Find where the given text appears and provide that cell's center as [X, Y] coordinate. 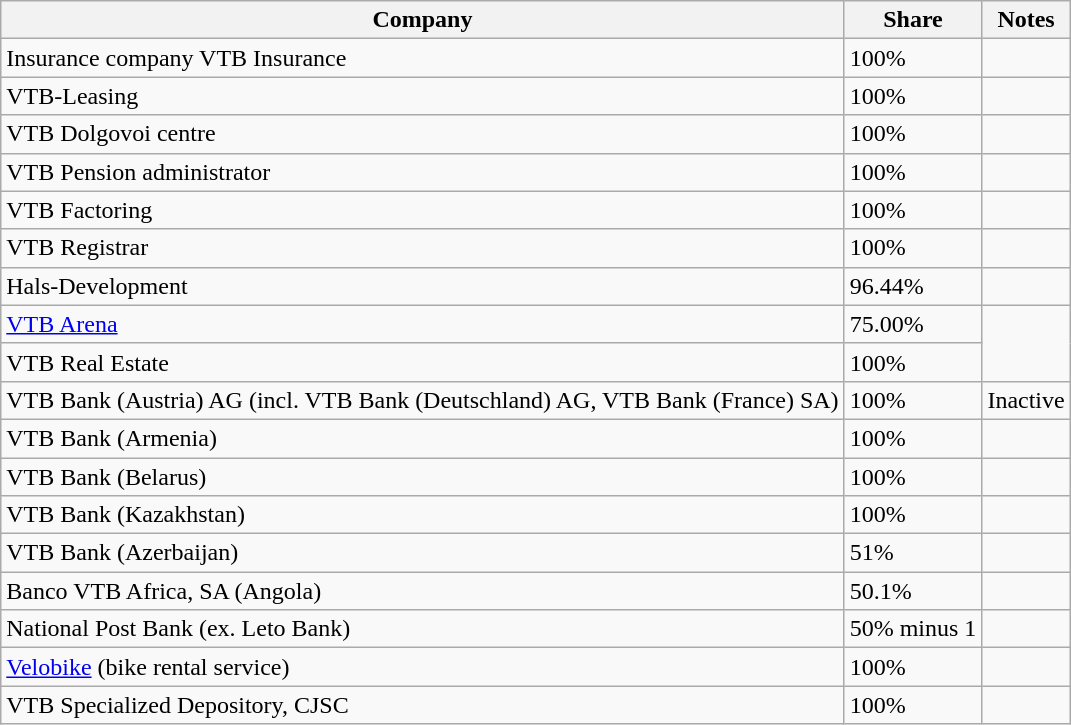
VTB Bank (Austria) AG (incl. VTB Bank (Deutschland) AG, VTB Bank (France) SA) [422, 400]
VTB Bank (Azerbaijan) [422, 553]
VTB Registrar [422, 248]
Inactive [1026, 400]
Banco VTB Africa, SA (Angola) [422, 591]
VTB Bank (Belarus) [422, 477]
VTB Factoring [422, 210]
National Post Bank (ex. Leto Bank) [422, 629]
VTB Specialized Depository, CJSC [422, 705]
50% minus 1 [913, 629]
Company [422, 20]
Notes [1026, 20]
VTB Arena [422, 324]
VTB Bank (Armenia) [422, 438]
51% [913, 553]
VTB Bank (Kazakhstan) [422, 515]
75.00% [913, 324]
96.44% [913, 286]
Insurance company VTB Insurance [422, 58]
50.1% [913, 591]
VTB Real Estate [422, 362]
VTB Pension administrator [422, 172]
VTB Dolgovoi centre [422, 134]
VTB-Leasing [422, 96]
Hals-Development [422, 286]
Velobike (bike rental service) [422, 667]
Share [913, 20]
